Find where the given text appears and provide that cell's center as (x, y) coordinate. 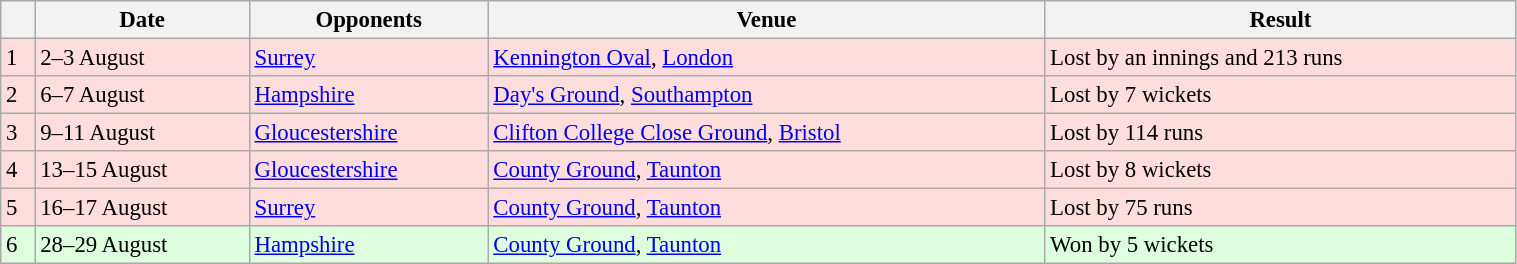
Date (142, 20)
Kennington Oval, London (766, 58)
5 (18, 208)
Lost by 114 runs (1280, 133)
Lost by 8 wickets (1280, 170)
6–7 August (142, 95)
Opponents (368, 20)
Lost by 75 runs (1280, 208)
2–3 August (142, 58)
Lost by 7 wickets (1280, 95)
Venue (766, 20)
Clifton College Close Ground, Bristol (766, 133)
4 (18, 170)
Lost by an innings and 213 runs (1280, 58)
Result (1280, 20)
9–11 August (142, 133)
2 (18, 95)
Day's Ground, Southampton (766, 95)
16–17 August (142, 208)
6 (18, 245)
Won by 5 wickets (1280, 245)
3 (18, 133)
28–29 August (142, 245)
1 (18, 58)
13–15 August (142, 170)
